Extract the (X, Y) coordinate from the center of the cell holding the provided text.  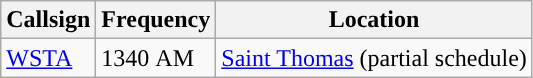
Saint Thomas (partial schedule) (374, 58)
Frequency (156, 20)
1340 AM (156, 58)
WSTA (48, 58)
Callsign (48, 20)
Location (374, 20)
